Provide the (x, y) coordinate of the cell's center where the given text is located.  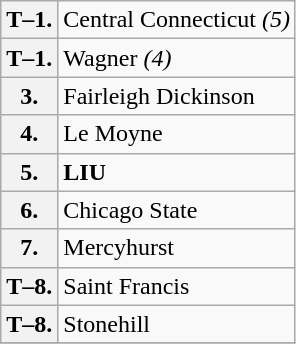
7. (30, 248)
3. (30, 96)
Wagner (4) (177, 58)
Chicago State (177, 210)
Central Connecticut (5) (177, 20)
5. (30, 172)
LIU (177, 172)
Mercyhurst (177, 248)
6. (30, 210)
Saint Francis (177, 286)
Fairleigh Dickinson (177, 96)
Stonehill (177, 324)
Le Moyne (177, 134)
4. (30, 134)
